Detect which cell encompasses the target text, then output its [X, Y] center coordinate. 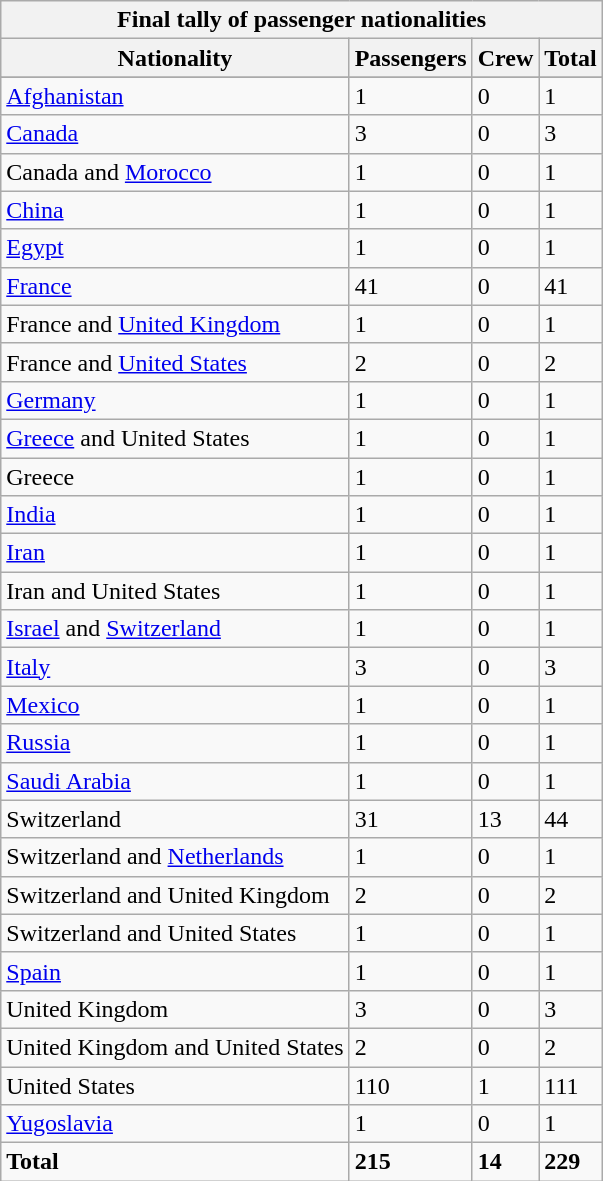
Crew [506, 58]
India [175, 515]
Canada [175, 134]
United Kingdom [175, 1009]
France and United Kingdom [175, 324]
United Kingdom and United States [175, 1047]
Iran and United States [175, 591]
Italy [175, 667]
111 [571, 1085]
Passengers [410, 58]
Greece and United States [175, 438]
United States [175, 1085]
Switzerland and United States [175, 933]
Afghanistan [175, 96]
Yugoslavia [175, 1124]
31 [410, 819]
13 [506, 819]
Switzerland [175, 819]
Nationality [175, 58]
Germany [175, 400]
China [175, 210]
215 [410, 1162]
Final tally of passenger nationalities [302, 20]
Russia [175, 743]
Canada and Morocco [175, 172]
Israel and Switzerland [175, 629]
44 [571, 819]
Saudi Arabia [175, 781]
Switzerland and Netherlands [175, 857]
France [175, 286]
Greece [175, 477]
Mexico [175, 705]
Iran [175, 553]
France and United States [175, 362]
229 [571, 1162]
Egypt [175, 248]
Spain [175, 971]
Switzerland and United Kingdom [175, 895]
110 [410, 1085]
14 [506, 1162]
